Identify which cell holds the provided text, then report its [x, y] central coordinate. 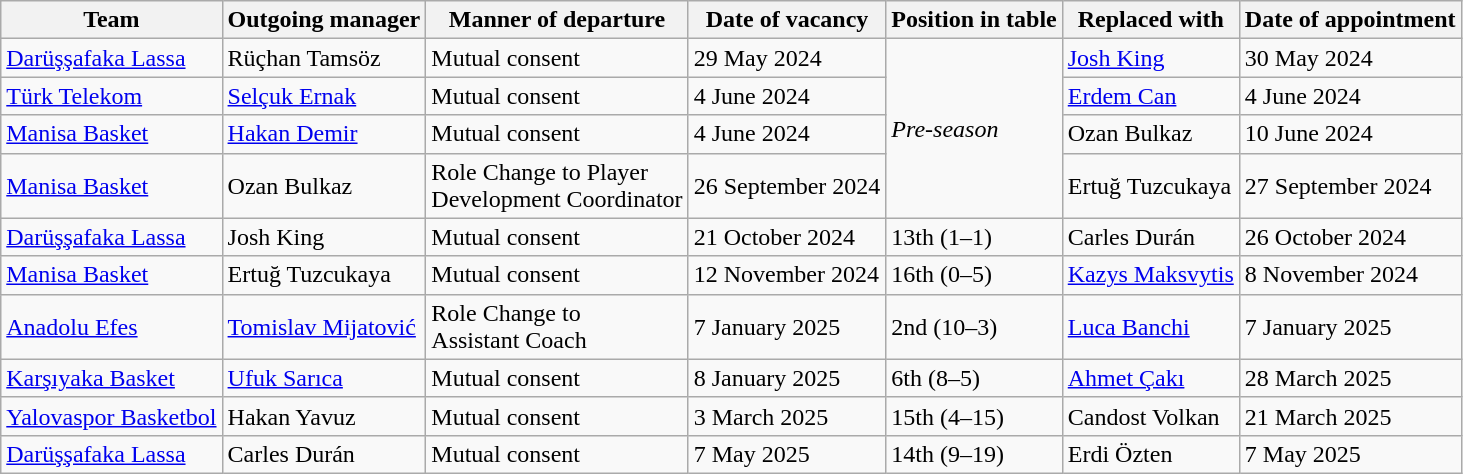
Luca Banchi [1150, 326]
13th (1–1) [974, 237]
Türk Telekom [112, 96]
Rüçhan Tamsöz [324, 58]
8 January 2025 [787, 378]
Yalovaspor Basketbol [112, 416]
Erdi Özten [1150, 454]
Candost Volkan [1150, 416]
Ufuk Sarıca [324, 378]
Role Change toAssistant Coach [557, 326]
Pre-season [974, 128]
26 October 2024 [1350, 237]
21 October 2024 [787, 237]
3 March 2025 [787, 416]
Manner of departure [557, 20]
29 May 2024 [787, 58]
Anadolu Efes [112, 326]
Selçuk Ernak [324, 96]
Kazys Maksvytis [1150, 275]
Tomislav Mijatović [324, 326]
15th (4–15) [974, 416]
Position in table [974, 20]
Replaced with [1150, 20]
Date of vacancy [787, 20]
Outgoing manager [324, 20]
28 March 2025 [1350, 378]
Date of appointment [1350, 20]
12 November 2024 [787, 275]
26 September 2024 [787, 186]
8 November 2024 [1350, 275]
Karşıyaka Basket [112, 378]
16th (0–5) [974, 275]
6th (8–5) [974, 378]
Ahmet Çakı [1150, 378]
Erdem Can [1150, 96]
Role Change to PlayerDevelopment Coordinator [557, 186]
21 March 2025 [1350, 416]
Hakan Demir [324, 134]
27 September 2024 [1350, 186]
14th (9–19) [974, 454]
30 May 2024 [1350, 58]
2nd (10–3) [974, 326]
10 June 2024 [1350, 134]
Team [112, 20]
Hakan Yavuz [324, 416]
